Determine the [X, Y] coordinate at the center of the cell enclosing the given text.  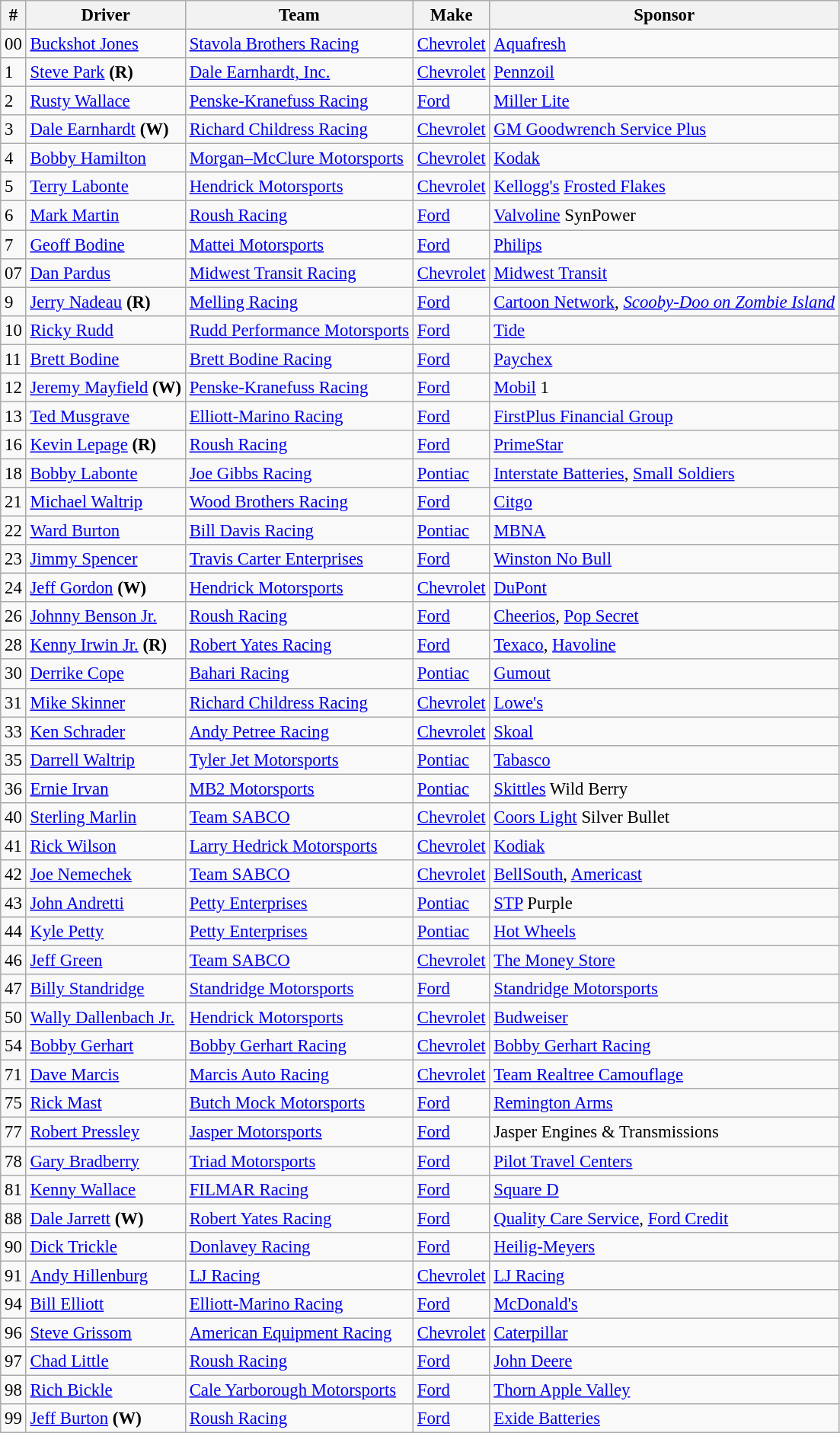
Cartoon Network, Scooby-Doo on Zombie Island [664, 302]
Jeff Green [105, 961]
MB2 Motorsports [299, 788]
Jeff Burton (W) [105, 1419]
Team [299, 15]
7 [14, 245]
10 [14, 330]
Sponsor [664, 15]
Kodiak [664, 846]
Ward Burton [105, 531]
Marcis Auto Racing [299, 1075]
Pilot Travel Centers [664, 1161]
Dale Earnhardt (W) [105, 130]
54 [14, 1046]
26 [14, 616]
24 [14, 588]
Midwest Transit Racing [299, 273]
Pennzoil [664, 72]
Bahari Racing [299, 674]
Valvoline SynPower [664, 216]
Rick Wilson [105, 846]
The Money Store [664, 961]
Donlavey Racing [299, 1246]
Gumout [664, 674]
Coors Light Silver Bullet [664, 817]
Bill Elliott [105, 1304]
Texaco, Havoline [664, 645]
FirstPlus Financial Group [664, 416]
Jimmy Spencer [105, 559]
DuPont [664, 588]
Heilig-Meyers [664, 1246]
36 [14, 788]
07 [14, 273]
Citgo [664, 502]
33 [14, 731]
FILMAR Racing [299, 1189]
Brett Bodine [105, 359]
# [14, 15]
12 [14, 388]
Driver [105, 15]
Ricky Rudd [105, 330]
18 [14, 473]
Dale Jarrett (W) [105, 1218]
Remington Arms [664, 1104]
Bobby Hamilton [105, 158]
Jeff Gordon (W) [105, 588]
Quality Care Service, Ford Credit [664, 1218]
23 [14, 559]
Morgan–McClure Motorsports [299, 158]
Bobby Labonte [105, 473]
99 [14, 1419]
Travis Carter Enterprises [299, 559]
Chad Little [105, 1361]
Kenny Wallace [105, 1189]
43 [14, 903]
Michael Waltrip [105, 502]
Rudd Performance Motorsports [299, 330]
3 [14, 130]
77 [14, 1132]
16 [14, 445]
30 [14, 674]
6 [14, 216]
Johnny Benson Jr. [105, 616]
Make [451, 15]
Dan Pardus [105, 273]
McDonald's [664, 1304]
Jeremy Mayfield (W) [105, 388]
22 [14, 531]
11 [14, 359]
Kellogg's Frosted Flakes [664, 187]
Bobby Gerhart [105, 1046]
91 [14, 1275]
75 [14, 1104]
Skoal [664, 731]
13 [14, 416]
Tabasco [664, 760]
00 [14, 44]
98 [14, 1390]
44 [14, 932]
46 [14, 961]
Darrell Waltrip [105, 760]
Geoff Bodine [105, 245]
Rich Bickle [105, 1390]
35 [14, 760]
John Andretti [105, 903]
Wally Dallenbach Jr. [105, 1018]
Jasper Engines & Transmissions [664, 1132]
Kenny Irwin Jr. (R) [105, 645]
Andy Hillenburg [105, 1275]
Jasper Motorsports [299, 1132]
81 [14, 1189]
American Equipment Racing [299, 1332]
Caterpillar [664, 1332]
Winston No Bull [664, 559]
Joe Gibbs Racing [299, 473]
90 [14, 1246]
Ted Musgrave [105, 416]
42 [14, 875]
Ernie Irvan [105, 788]
50 [14, 1018]
Interstate Batteries, Small Soldiers [664, 473]
Steve Park (R) [105, 72]
5 [14, 187]
28 [14, 645]
88 [14, 1218]
Terry Labonte [105, 187]
Wood Brothers Racing [299, 502]
47 [14, 989]
Butch Mock Motorsports [299, 1104]
BellSouth, Americast [664, 875]
Robert Pressley [105, 1132]
Mattei Motorsports [299, 245]
Sterling Marlin [105, 817]
41 [14, 846]
Bill Davis Racing [299, 531]
Mobil 1 [664, 388]
Gary Bradberry [105, 1161]
Kodak [664, 158]
Brett Bodine Racing [299, 359]
Rick Mast [105, 1104]
Rusty Wallace [105, 101]
Mark Martin [105, 216]
MBNA [664, 531]
Thorn Apple Valley [664, 1390]
STP Purple [664, 903]
John Deere [664, 1361]
Dale Earnhardt, Inc. [299, 72]
9 [14, 302]
Lowe's [664, 702]
Jerry Nadeau (R) [105, 302]
Tyler Jet Motorsports [299, 760]
Triad Motorsports [299, 1161]
GM Goodwrench Service Plus [664, 130]
97 [14, 1361]
Dave Marcis [105, 1075]
Square D [664, 1189]
Exide Batteries [664, 1419]
Budweiser [664, 1018]
Melling Racing [299, 302]
Kyle Petty [105, 932]
Hot Wheels [664, 932]
4 [14, 158]
Tide [664, 330]
31 [14, 702]
Kevin Lepage (R) [105, 445]
71 [14, 1075]
21 [14, 502]
Aquafresh [664, 44]
2 [14, 101]
Dick Trickle [105, 1246]
Billy Standridge [105, 989]
Buckshot Jones [105, 44]
Ken Schrader [105, 731]
Midwest Transit [664, 273]
1 [14, 72]
78 [14, 1161]
Cale Yarborough Motorsports [299, 1390]
Philips [664, 245]
Stavola Brothers Racing [299, 44]
96 [14, 1332]
Larry Hedrick Motorsports [299, 846]
Paychex [664, 359]
Team Realtree Camouflage [664, 1075]
PrimeStar [664, 445]
Joe Nemechek [105, 875]
Mike Skinner [105, 702]
40 [14, 817]
Steve Grissom [105, 1332]
Skittles Wild Berry [664, 788]
Miller Lite [664, 101]
Cheerios, Pop Secret [664, 616]
Derrike Cope [105, 674]
Andy Petree Racing [299, 731]
94 [14, 1304]
